Extract the (X, Y) coordinate from the center of the cell holding the provided text.  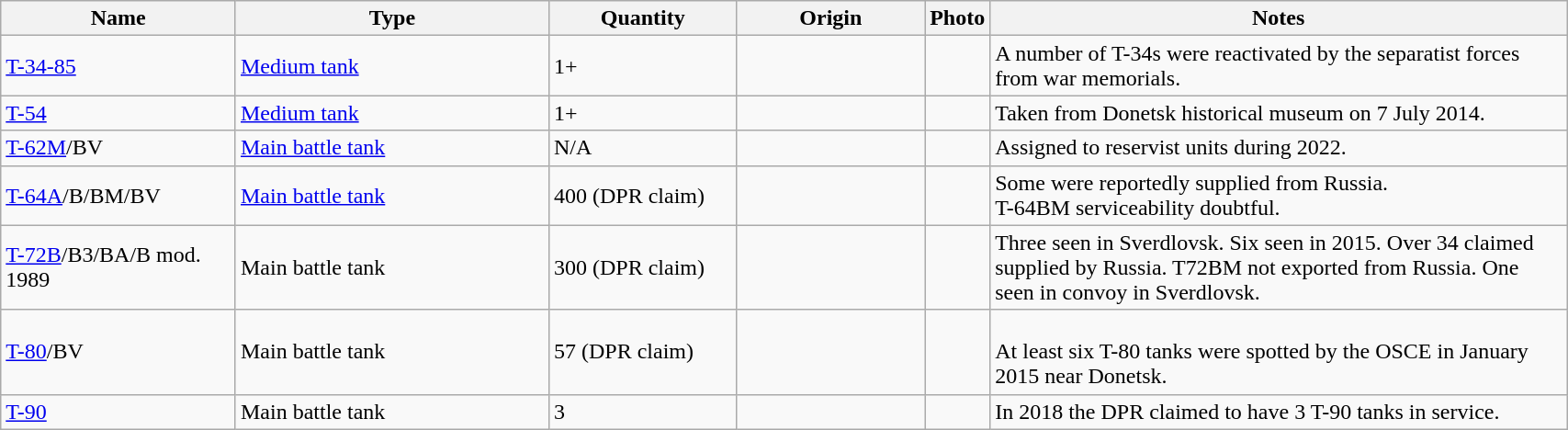
Some were reportedly supplied from Russia.T-64BM serviceability doubtful. (1279, 195)
T-64A/B/BM/BV (118, 195)
400 (DPR claim) (643, 195)
Origin (830, 18)
T-34-85 (118, 66)
Photo (957, 18)
T-62M/BV (118, 148)
Assigned to reservist units during 2022. (1279, 148)
T-90 (118, 412)
In 2018 the DPR claimed to have 3 T-90 tanks in service. (1279, 412)
T-72B/B3/BA/B mod. 1989 (118, 267)
Taken from Donetsk historical museum on 7 July 2014. (1279, 113)
At least six T-80 tanks were spotted by the OSCE in January 2015 near Donetsk. (1279, 352)
Notes (1279, 18)
300 (DPR claim) (643, 267)
Three seen in Sverdlovsk. Six seen in 2015. Over 34 claimed supplied by Russia. T72BM not exported from Russia. One seen in convoy in Sverdlovsk. (1279, 267)
Type (391, 18)
T-80/BV (118, 352)
Name (118, 18)
T-54 (118, 113)
Quantity (643, 18)
A number of T-34s were reactivated by the separatist forces from war memorials. (1279, 66)
N/A (643, 148)
3 (643, 412)
57 (DPR claim) (643, 352)
